Identify which cell holds the provided text, then report its (x, y) central coordinate. 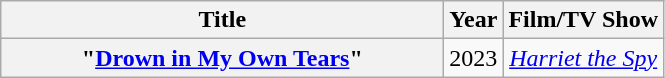
Title (222, 20)
Year (474, 20)
Harriet the Spy (584, 58)
"Drown in My Own Tears" (222, 58)
2023 (474, 58)
Film/TV Show (584, 20)
